Determine the [x, y] coordinate at the center of the cell enclosing the given text.  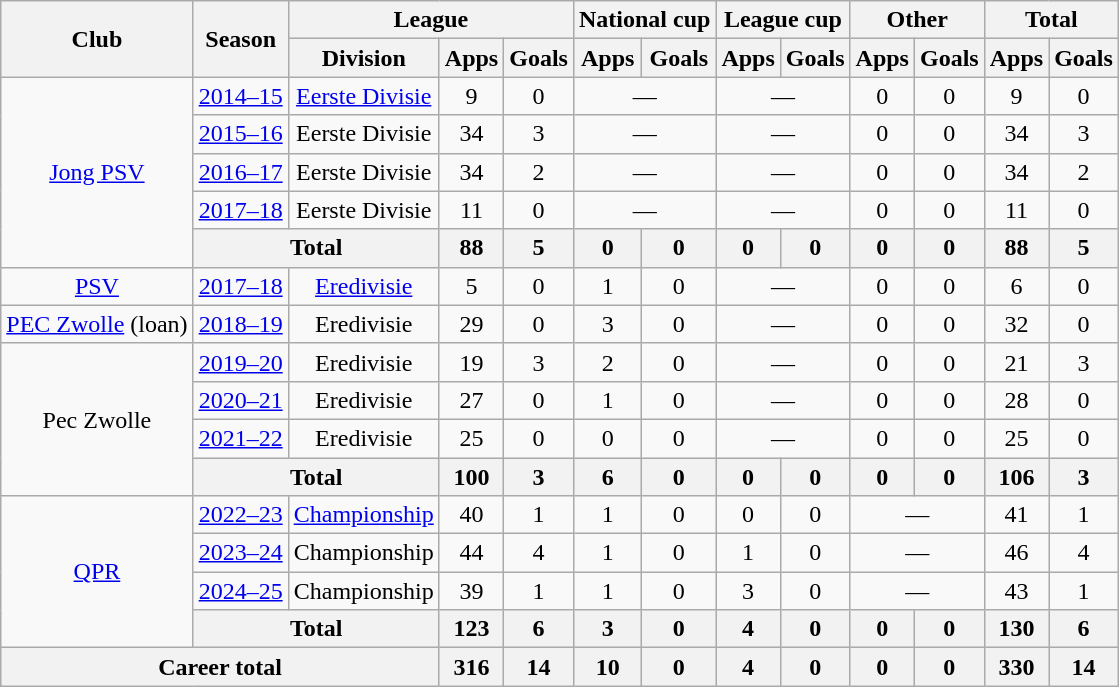
106 [1016, 477]
2018–19 [240, 324]
Other [917, 20]
29 [471, 324]
Season [240, 39]
National cup [644, 20]
39 [471, 591]
330 [1016, 667]
43 [1016, 591]
PEC Zwolle (loan) [97, 324]
2023–24 [240, 553]
2024–25 [240, 591]
44 [471, 553]
27 [471, 400]
Club [97, 39]
2021–22 [240, 438]
2015–16 [240, 134]
2019–20 [240, 362]
2022–23 [240, 515]
League cup [783, 20]
46 [1016, 553]
10 [607, 667]
28 [1016, 400]
Jong PSV [97, 172]
League [430, 20]
41 [1016, 515]
Pec Zwolle [97, 419]
100 [471, 477]
2016–17 [240, 172]
316 [471, 667]
Division [364, 58]
21 [1016, 362]
123 [471, 629]
32 [1016, 324]
19 [471, 362]
2014–15 [240, 96]
Career total [220, 667]
130 [1016, 629]
QPR [97, 572]
PSV [97, 286]
40 [471, 515]
2020–21 [240, 400]
